Locate the cell with the specified text and output its (x, y) center coordinate. 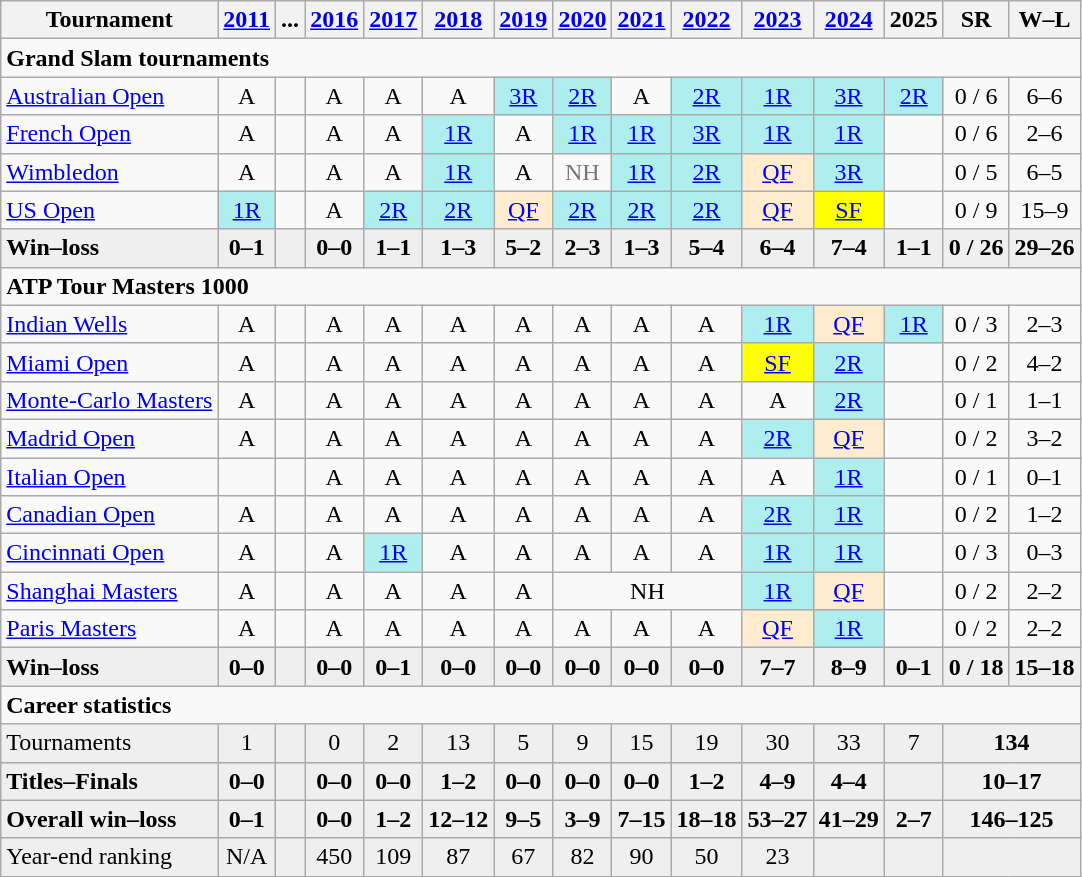
Tournament (110, 20)
67 (524, 857)
Tournaments (110, 743)
9–5 (524, 819)
3–2 (1044, 438)
Paris Masters (110, 629)
Miami Open (110, 362)
... (290, 20)
15 (642, 743)
N/A (247, 857)
Cincinnati Open (110, 553)
Career statistics (540, 705)
Grand Slam tournaments (540, 58)
2017 (394, 20)
SR (976, 20)
50 (706, 857)
Indian Wells (110, 324)
87 (458, 857)
3–9 (582, 819)
Italian Open (110, 477)
Overall win–loss (110, 819)
Canadian Open (110, 515)
30 (778, 743)
2024 (848, 20)
90 (642, 857)
15–18 (1044, 667)
146–125 (1012, 819)
6–4 (778, 248)
US Open (110, 210)
19 (706, 743)
2022 (706, 20)
6–6 (1044, 96)
29–26 (1044, 248)
1 (247, 743)
Year-end ranking (110, 857)
0 / 26 (976, 248)
5 (524, 743)
8–9 (848, 667)
2021 (642, 20)
4–4 (848, 781)
W–L (1044, 20)
4–2 (1044, 362)
7–7 (778, 667)
6–5 (1044, 172)
13 (458, 743)
2–6 (1044, 134)
450 (334, 857)
109 (394, 857)
23 (778, 857)
Madrid Open (110, 438)
7–4 (848, 248)
10–17 (1012, 781)
18–18 (706, 819)
0 (334, 743)
41–29 (848, 819)
9 (582, 743)
Titles–Finals (110, 781)
2011 (247, 20)
0–3 (1044, 553)
2016 (334, 20)
2 (394, 743)
82 (582, 857)
2–7 (914, 819)
33 (848, 743)
Shanghai Masters (110, 591)
2019 (524, 20)
15–9 (1044, 210)
5–4 (706, 248)
Monte-Carlo Masters (110, 400)
4–9 (778, 781)
7 (914, 743)
Wimbledon (110, 172)
ATP Tour Masters 1000 (540, 286)
2020 (582, 20)
12–12 (458, 819)
7–15 (642, 819)
134 (1012, 743)
53–27 (778, 819)
0 / 18 (976, 667)
2025 (914, 20)
2018 (458, 20)
Australian Open (110, 96)
French Open (110, 134)
5–2 (524, 248)
2023 (778, 20)
0 / 9 (976, 210)
0 / 5 (976, 172)
